Identify which cell holds the provided text, then report its [X, Y] central coordinate. 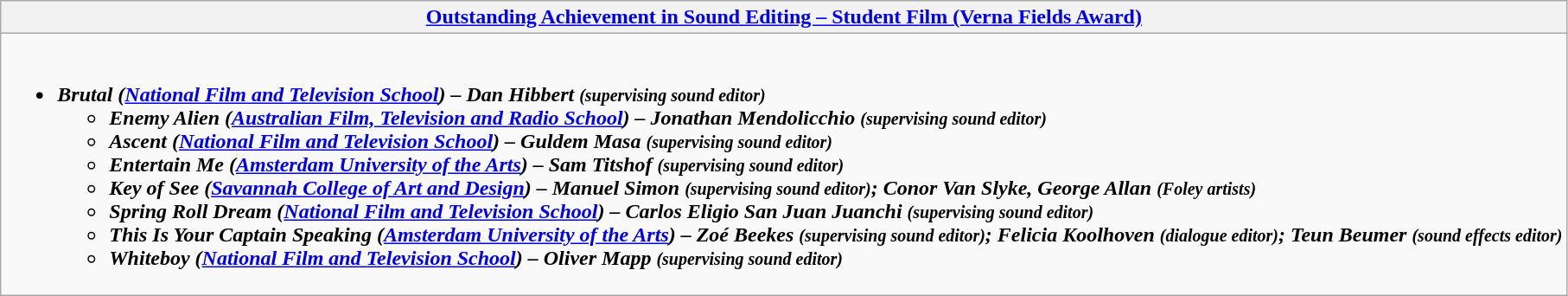
Outstanding Achievement in Sound Editing – Student Film (Verna Fields Award) [784, 17]
